Determine the [x, y] coordinate at the center of the cell enclosing the given text.  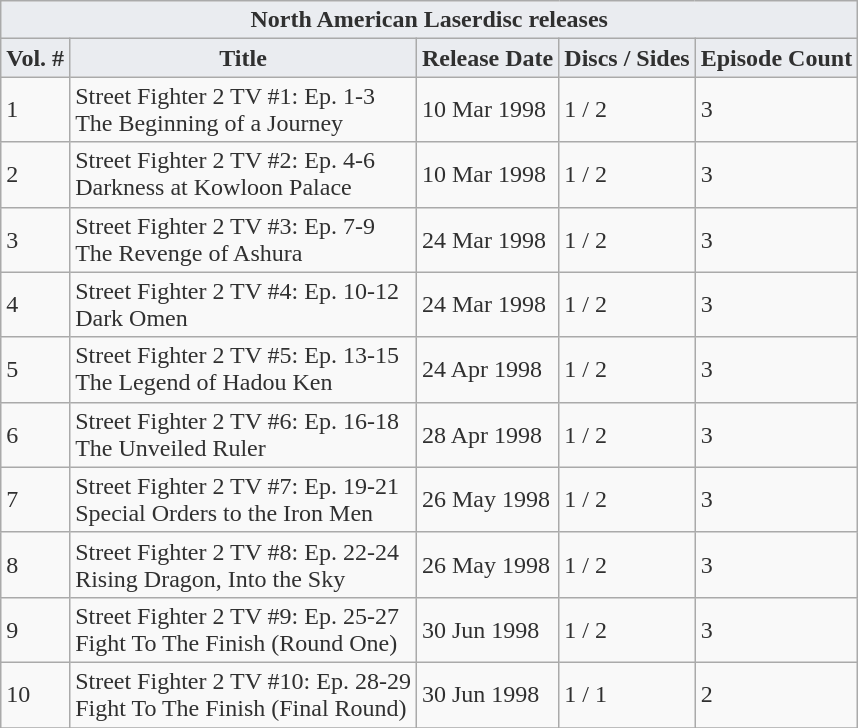
24 Apr 1998 [487, 370]
Title [244, 58]
Street Fighter 2 TV #9: Ep. 25-27Fight To The Finish (Round One) [244, 630]
Release Date [487, 58]
7 [36, 500]
28 Apr 1998 [487, 434]
Street Fighter 2 TV #8: Ep. 22-24Rising Dragon, Into the Sky [244, 564]
6 [36, 434]
Episode Count [776, 58]
Street Fighter 2 TV #5: Ep. 13-15The Legend of Hadou Ken [244, 370]
Street Fighter 2 TV #2: Ep. 4-6Darkness at Kowloon Palace [244, 174]
9 [36, 630]
Street Fighter 2 TV #7: Ep. 19-21Special Orders to the Iron Men [244, 500]
North American Laserdisc releases [430, 20]
1 / 1 [627, 694]
Street Fighter 2 TV #6: Ep. 16-18The Unveiled Ruler [244, 434]
Street Fighter 2 TV #10: Ep. 28-29Fight To The Finish (Final Round) [244, 694]
5 [36, 370]
Street Fighter 2 TV #3: Ep. 7-9The Revenge of Ashura [244, 240]
8 [36, 564]
Street Fighter 2 TV #4: Ep. 10-12Dark Omen [244, 304]
Vol. # [36, 58]
Street Fighter 2 TV #1: Ep. 1-3The Beginning of a Journey [244, 110]
4 [36, 304]
Discs / Sides [627, 58]
1 [36, 110]
10 [36, 694]
